Pinpoint the cell where the given text exists, returning its (X, Y) midpoint coordinate. 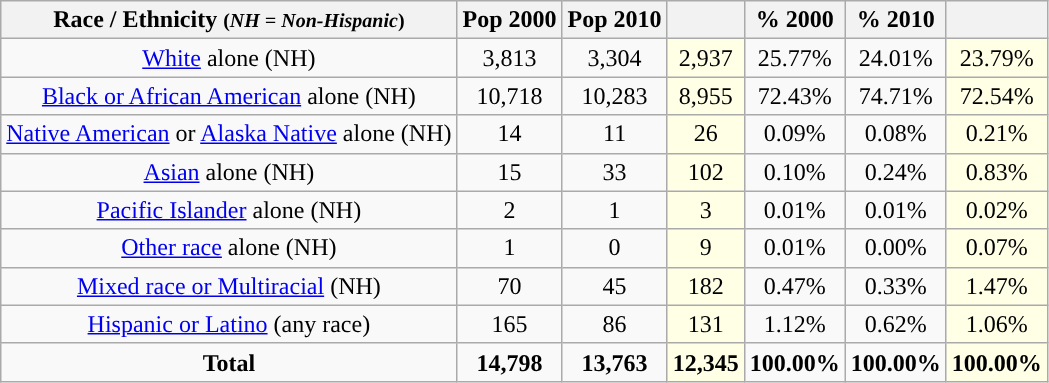
86 (614, 324)
165 (510, 324)
23.79% (996, 58)
182 (706, 286)
0.83% (996, 172)
131 (706, 324)
45 (614, 286)
74.71% (896, 96)
% 2010 (896, 20)
Pacific Islander alone (NH) (229, 210)
Mixed race or Multiracial (NH) (229, 286)
1.47% (996, 286)
33 (614, 172)
Asian alone (NH) (229, 172)
72.43% (794, 96)
Native American or Alaska Native alone (NH) (229, 134)
13,763 (614, 362)
9 (706, 248)
0.33% (896, 286)
0 (614, 248)
Pop 2010 (614, 20)
25.77% (794, 58)
26 (706, 134)
0.02% (996, 210)
24.01% (896, 58)
12,345 (706, 362)
0.47% (794, 286)
0.24% (896, 172)
% 2000 (794, 20)
0.07% (996, 248)
3,813 (510, 58)
0.10% (794, 172)
3 (706, 210)
Black or African American alone (NH) (229, 96)
15 (510, 172)
0.00% (896, 248)
14,798 (510, 362)
Race / Ethnicity (NH = Non-Hispanic) (229, 20)
White alone (NH) (229, 58)
2 (510, 210)
10,283 (614, 96)
Hispanic or Latino (any race) (229, 324)
70 (510, 286)
Pop 2000 (510, 20)
72.54% (996, 96)
Total (229, 362)
2,937 (706, 58)
1.06% (996, 324)
0.62% (896, 324)
14 (510, 134)
8,955 (706, 96)
0.08% (896, 134)
Other race alone (NH) (229, 248)
102 (706, 172)
0.09% (794, 134)
0.21% (996, 134)
10,718 (510, 96)
1.12% (794, 324)
11 (614, 134)
3,304 (614, 58)
